Output the [x, y] coordinate of the center of the cell containing the given text.  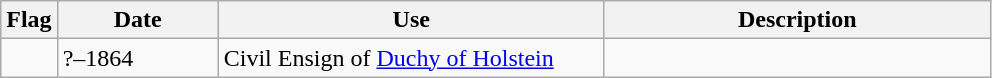
Flag [29, 20]
Civil Ensign of Duchy of Holstein [411, 58]
?–1864 [138, 58]
Description [797, 20]
Use [411, 20]
Date [138, 20]
